Capture the cell that displays the provided text and extract its [X, Y] central coordinate. 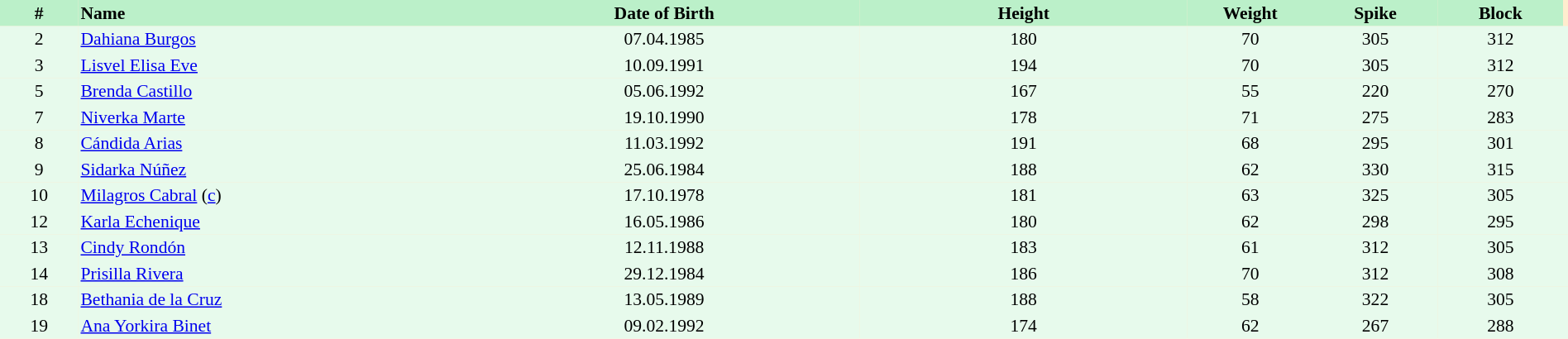
63 [1250, 195]
178 [1024, 117]
55 [1250, 91]
14 [39, 274]
13 [39, 248]
301 [1500, 144]
05.06.1992 [664, 91]
29.12.1984 [664, 274]
288 [1500, 326]
10.09.1991 [664, 65]
Niverka Marte [273, 117]
181 [1024, 195]
Sidarka Núñez [273, 169]
191 [1024, 144]
Ana Yorkira Binet [273, 326]
07.04.1985 [664, 40]
Brenda Castillo [273, 91]
61 [1250, 248]
270 [1500, 91]
5 [39, 91]
# [39, 13]
183 [1024, 248]
283 [1500, 117]
Cándida Arias [273, 144]
18 [39, 299]
Milagros Cabral (c) [273, 195]
13.05.1989 [664, 299]
19 [39, 326]
315 [1500, 169]
186 [1024, 274]
71 [1250, 117]
Spike [1374, 13]
174 [1024, 326]
267 [1374, 326]
220 [1374, 91]
11.03.1992 [664, 144]
298 [1374, 222]
322 [1374, 299]
12 [39, 222]
12.11.1988 [664, 248]
Karla Echenique [273, 222]
Block [1500, 13]
68 [1250, 144]
167 [1024, 91]
10 [39, 195]
Prisilla Rivera [273, 274]
3 [39, 65]
19.10.1990 [664, 117]
330 [1374, 169]
Bethania de la Cruz [273, 299]
325 [1374, 195]
7 [39, 117]
Name [273, 13]
Date of Birth [664, 13]
308 [1500, 274]
Height [1024, 13]
Lisvel Elisa Eve [273, 65]
09.02.1992 [664, 326]
25.06.1984 [664, 169]
16.05.1986 [664, 222]
58 [1250, 299]
2 [39, 40]
Cindy Rondón [273, 248]
17.10.1978 [664, 195]
275 [1374, 117]
Weight [1250, 13]
9 [39, 169]
Dahiana Burgos [273, 40]
8 [39, 144]
194 [1024, 65]
